For the text-containing cell, return its midpoint in [x, y] coordinate format. 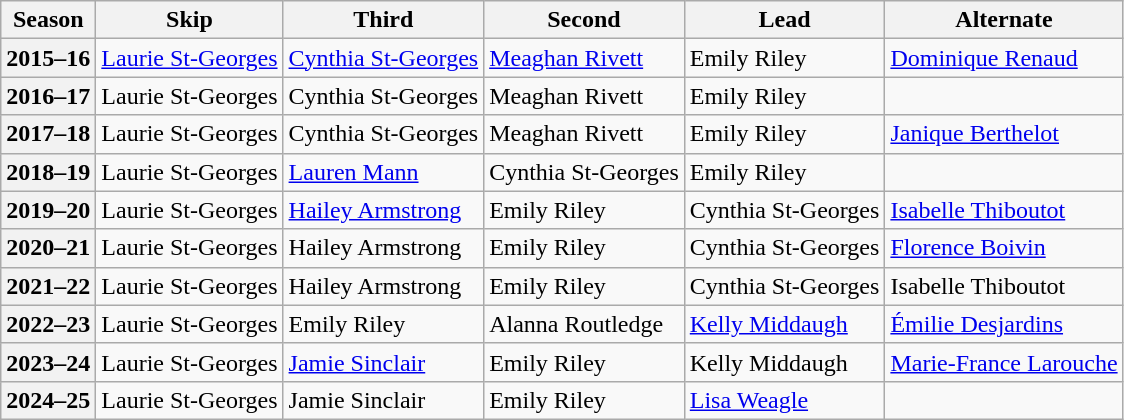
2016–17 [48, 96]
Alanna Routledge [584, 324]
Marie-France Larouche [1004, 362]
Émilie Desjardins [1004, 324]
Dominique Renaud [1004, 58]
2024–25 [48, 400]
Lauren Mann [384, 172]
Skip [190, 20]
Lisa Weagle [784, 400]
2021–22 [48, 286]
2015–16 [48, 58]
Second [584, 20]
Janique Berthelot [1004, 134]
Alternate [1004, 20]
Florence Boivin [1004, 248]
2018–19 [48, 172]
Lead [784, 20]
2017–18 [48, 134]
2019–20 [48, 210]
Third [384, 20]
2020–21 [48, 248]
Season [48, 20]
2023–24 [48, 362]
2022–23 [48, 324]
